Capture the cell that displays the provided text and extract its [x, y] central coordinate. 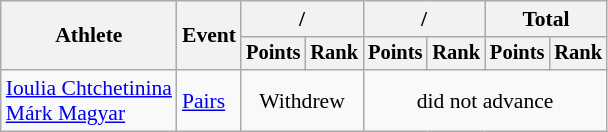
Pairs [209, 100]
Withdrew [302, 100]
Athlete [89, 36]
Ioulia ChtchetininaMárk Magyar [89, 100]
did not advance [485, 100]
Total [546, 19]
Event [209, 36]
